From the cell containing the given text, extract its center point as [X, Y] coordinate. 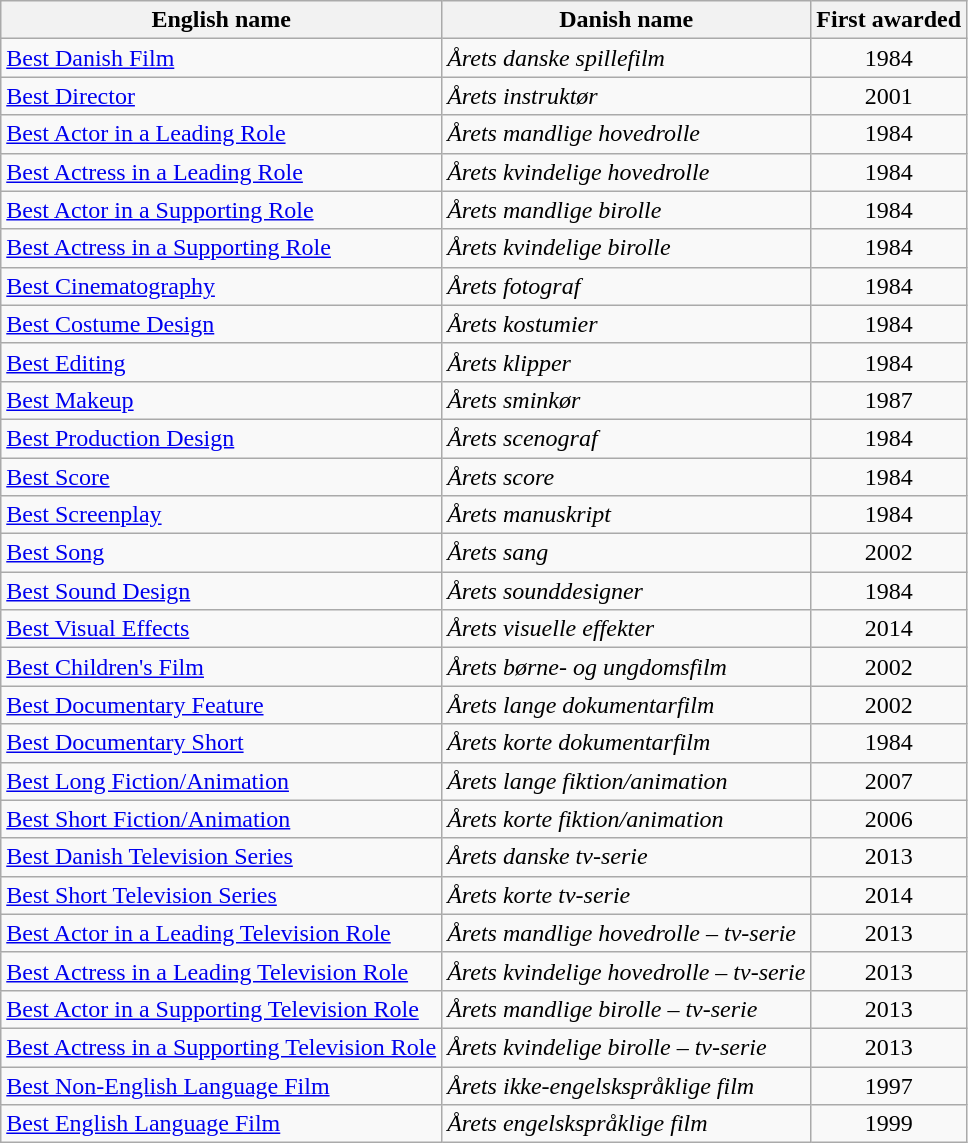
Best Children's Film [222, 667]
Årets kvindelige hovedrolle – tv-serie [626, 971]
Årets sminkør [626, 400]
Best Short Television Series [222, 895]
Best Screenplay [222, 515]
Best Long Fiction/Animation [222, 781]
Årets mandlige birolle – tv-serie [626, 1009]
Best Actress in a Supporting Television Role [222, 1047]
2006 [889, 819]
Årets korte tv-serie [626, 895]
Årets børne- og ungdomsfilm [626, 667]
2007 [889, 781]
Årets kvindelige birolle [626, 248]
Best Danish Television Series [222, 857]
Årets visuelle effekter [626, 629]
Årets sang [626, 553]
Årets lange fiktion/animation [626, 781]
Årets ikke-engelskspråklige film [626, 1085]
1999 [889, 1124]
Best Production Design [222, 438]
Årets fotograf [626, 286]
Best Non-English Language Film [222, 1085]
Best Actress in a Supporting Role [222, 248]
Årets mandlige birolle [626, 210]
Årets mandlige hovedrolle [626, 134]
Best Actor in a Leading Role [222, 134]
Best Makeup [222, 400]
Årets klipper [626, 362]
Best Actor in a Supporting Role [222, 210]
Best Editing [222, 362]
Best Documentary Short [222, 743]
Årets scenograf [626, 438]
Årets mandlige hovedrolle – tv-serie [626, 933]
Best Documentary Feature [222, 705]
2001 [889, 96]
Årets engelskspråklige film [626, 1124]
Best Score [222, 477]
Årets instruktør [626, 96]
Best Danish Film [222, 58]
Årets kostumier [626, 324]
Årets kvindelige birolle – tv-serie [626, 1047]
Danish name [626, 20]
Best Cinematography [222, 286]
1987 [889, 400]
Årets danske tv-serie [626, 857]
Årets score [626, 477]
Best Actor in a Supporting Television Role [222, 1009]
Årets kvindelige hovedrolle [626, 172]
Best Song [222, 553]
Årets korte fiktion/animation [626, 819]
Årets manuskript [626, 515]
Årets korte dokumentarfilm [626, 743]
Best English Language Film [222, 1124]
Best Actress in a Leading Role [222, 172]
Best Costume Design [222, 324]
Årets lange dokumentarfilm [626, 705]
Best Director [222, 96]
Best Visual Effects [222, 629]
English name [222, 20]
1997 [889, 1085]
Årets danske spillefilm [626, 58]
Best Sound Design [222, 591]
First awarded [889, 20]
Årets sounddesigner [626, 591]
Best Actor in a Leading Television Role [222, 933]
Best Actress in a Leading Television Role [222, 971]
Best Short Fiction/Animation [222, 819]
